Determine the [X, Y] coordinate at the center of the cell enclosing the given text.  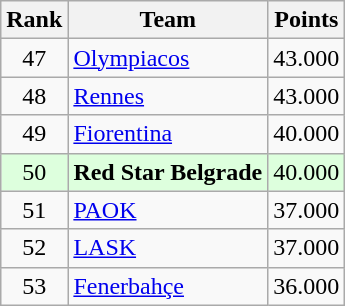
Rank [34, 20]
49 [34, 134]
Points [306, 20]
48 [34, 96]
51 [34, 210]
Red Star Belgrade [168, 172]
53 [34, 286]
Team [168, 20]
Fiorentina [168, 134]
Rennes [168, 96]
50 [34, 172]
PAOK [168, 210]
Olympiacos [168, 58]
52 [34, 248]
47 [34, 58]
LASK [168, 248]
36.000 [306, 286]
Fenerbahçe [168, 286]
